From the cell containing the given text, extract its center point as (x, y) coordinate. 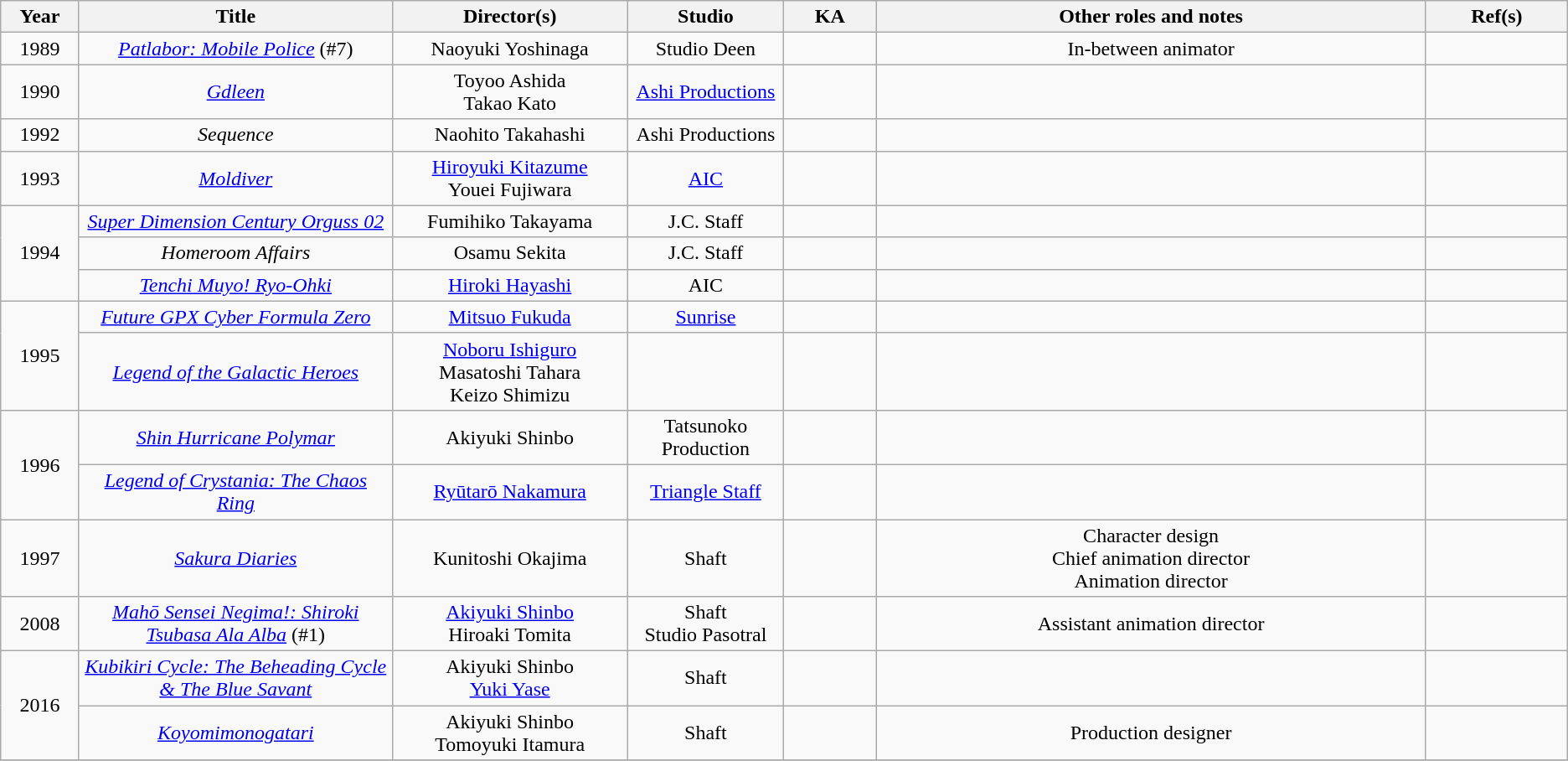
Toyoo AshidaTakao Kato (509, 92)
Kunitoshi Okajima (509, 558)
Noboru Ishiguro Masatoshi Tahara Keizo Shimizu (509, 371)
Mahō Sensei Negima!: Shiroki Tsubasa Ala Alba (#1) (235, 624)
Kubikiri Cycle: The Beheading Cycle & The Blue Savant (235, 679)
2008 (40, 624)
Hiroyuki KitazumeYouei Fujiwara (509, 178)
1989 (40, 49)
1997 (40, 558)
1996 (40, 464)
Koyomimonogatari (235, 733)
Other roles and notes (1151, 17)
Shin Hurricane Polymar (235, 437)
Character designChief animation directorAnimation director (1151, 558)
Fumihiko Takayama (509, 221)
Tenchi Muyo! Ryo-Ohki (235, 285)
Akiyuki Shinbo Tomoyuki Itamura (509, 733)
Sakura Diaries (235, 558)
1994 (40, 253)
Studio Deen (705, 49)
Osamu Sekita (509, 253)
Ryūtarō Nakamura (509, 491)
1993 (40, 178)
Future GPX Cyber Formula Zero (235, 317)
Production designer (1151, 733)
Sunrise (705, 317)
Tatsunoko Production (705, 437)
Super Dimension Century Orguss 02 (235, 221)
Triangle Staff (705, 491)
Akiyuki Shinbo (509, 437)
Akiyuki Shinbo Hiroaki Tomita (509, 624)
Gdleen (235, 92)
KA (830, 17)
Patlabor: Mobile Police (#7) (235, 49)
2016 (40, 706)
Sequence (235, 135)
Homeroom Affairs (235, 253)
Title (235, 17)
Legend of the Galactic Heroes (235, 371)
Naohito Takahashi (509, 135)
Mitsuo Fukuda (509, 317)
Assistant animation director (1151, 624)
1990 (40, 92)
ShaftStudio Pasotral (705, 624)
Ref(s) (1496, 17)
Moldiver (235, 178)
In-between animator (1151, 49)
Director(s) (509, 17)
Legend of Crystania: The Chaos Ring (235, 491)
Akiyuki Shinbo Yuki Yase (509, 679)
Hiroki Hayashi (509, 285)
1992 (40, 135)
Studio (705, 17)
1995 (40, 355)
Year (40, 17)
Naoyuki Yoshinaga (509, 49)
